For the text-containing cell, return its midpoint in [X, Y] coordinate format. 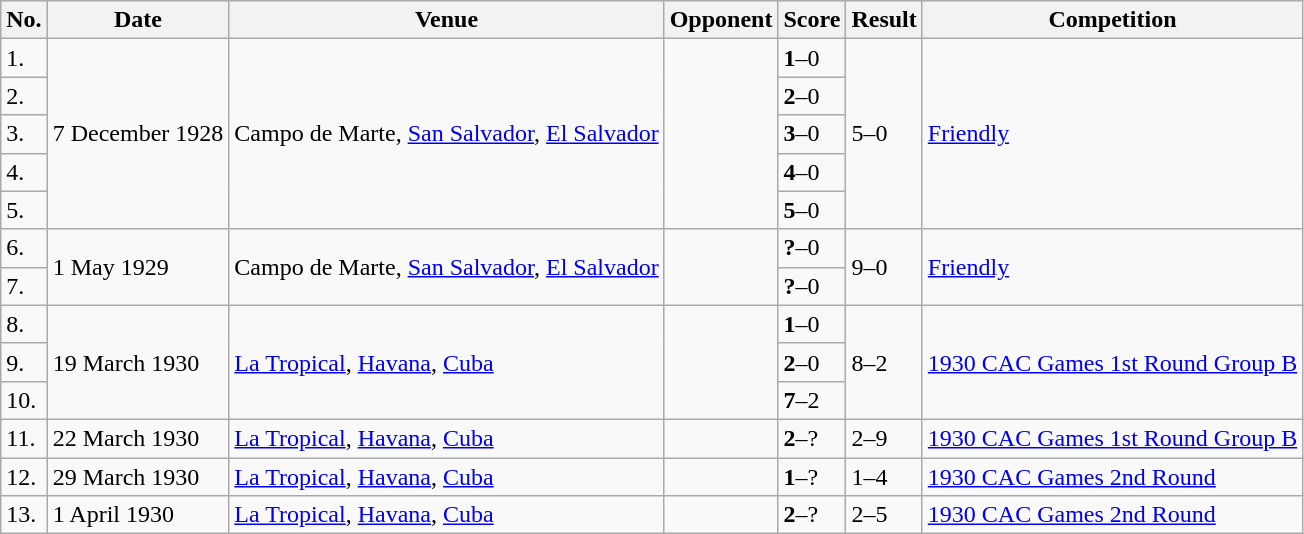
10. [24, 400]
9. [24, 362]
13. [24, 515]
2–9 [884, 438]
1. [24, 58]
7–2 [812, 400]
12. [24, 477]
19 March 1930 [138, 362]
1–4 [884, 477]
3–0 [812, 134]
4–0 [812, 172]
7. [24, 286]
Opponent [721, 20]
4. [24, 172]
Result [884, 20]
7 December 1928 [138, 134]
8. [24, 324]
3. [24, 134]
1 April 1930 [138, 515]
Date [138, 20]
1–? [812, 477]
No. [24, 20]
9–0 [884, 267]
5. [24, 210]
Competition [1112, 20]
6. [24, 248]
2–5 [884, 515]
2. [24, 96]
22 March 1930 [138, 438]
29 March 1930 [138, 477]
Score [812, 20]
8–2 [884, 362]
11. [24, 438]
Venue [446, 20]
1 May 1929 [138, 267]
